Scan for the cell matching the given text and deliver its [x, y] coordinate at center. 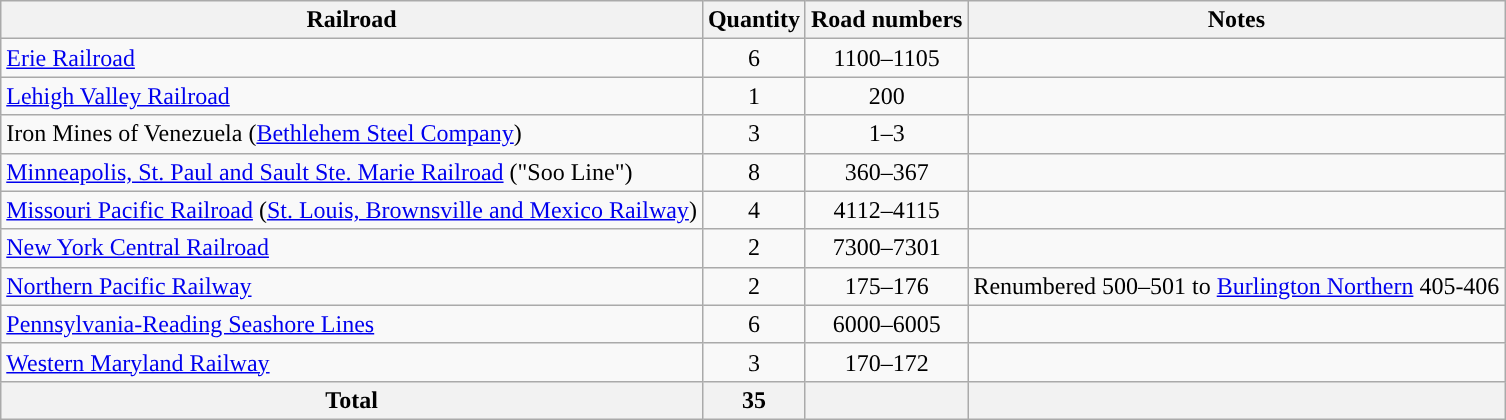
Quantity [754, 20]
35 [754, 400]
7300–7301 [886, 248]
4 [754, 210]
Minneapolis, St. Paul and Sault Ste. Marie Railroad ("Soo Line") [352, 172]
New York Central Railroad [352, 248]
Railroad [352, 20]
200 [886, 96]
Western Maryland Railway [352, 362]
Lehigh Valley Railroad [352, 96]
Road numbers [886, 20]
Iron Mines of Venezuela (Bethlehem Steel Company) [352, 134]
1100–1105 [886, 58]
170–172 [886, 362]
1–3 [886, 134]
Missouri Pacific Railroad (St. Louis, Brownsville and Mexico Railway) [352, 210]
8 [754, 172]
175–176 [886, 286]
4112–4115 [886, 210]
Total [352, 400]
Northern Pacific Railway [352, 286]
1 [754, 96]
Pennsylvania-Reading Seashore Lines [352, 324]
6000–6005 [886, 324]
Renumbered 500–501 to Burlington Northern 405-406 [1236, 286]
360–367 [886, 172]
Notes [1236, 20]
Erie Railroad [352, 58]
